Return the [X, Y] coordinate for the center point of the cell that contains the specified text.  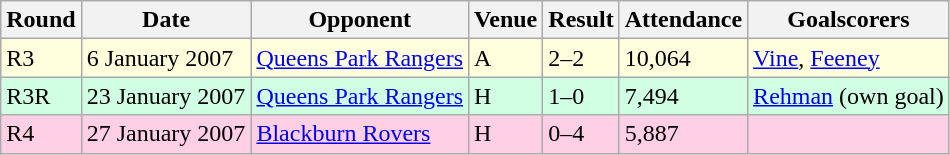
Goalscorers [849, 20]
27 January 2007 [166, 134]
Vine, Feeney [849, 58]
Blackburn Rovers [360, 134]
Result [581, 20]
Rehman (own goal) [849, 96]
A [506, 58]
Date [166, 20]
23 January 2007 [166, 96]
0–4 [581, 134]
5,887 [683, 134]
R3R [41, 96]
1–0 [581, 96]
10,064 [683, 58]
R4 [41, 134]
7,494 [683, 96]
Opponent [360, 20]
R3 [41, 58]
6 January 2007 [166, 58]
Round [41, 20]
2–2 [581, 58]
Venue [506, 20]
Attendance [683, 20]
